Detect which cell encompasses the target text, then output its [x, y] center coordinate. 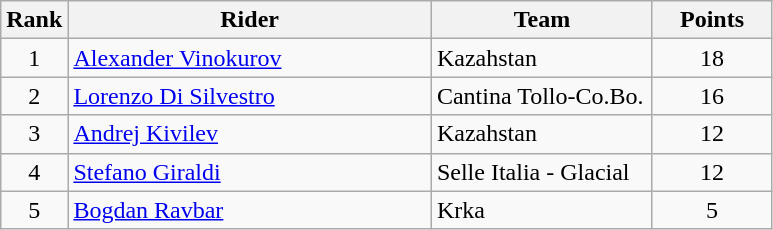
Alexander Vinokurov [250, 58]
Rider [250, 20]
Andrej Kivilev [250, 134]
Points [712, 20]
1 [34, 58]
3 [34, 134]
Selle Italia - Glacial [542, 172]
18 [712, 58]
Cantina Tollo-Co.Bo. [542, 96]
Krka [542, 210]
2 [34, 96]
Rank [34, 20]
Stefano Giraldi [250, 172]
16 [712, 96]
Bogdan Ravbar [250, 210]
4 [34, 172]
Lorenzo Di Silvestro [250, 96]
Team [542, 20]
